Identify which cell holds the provided text, then report its (x, y) central coordinate. 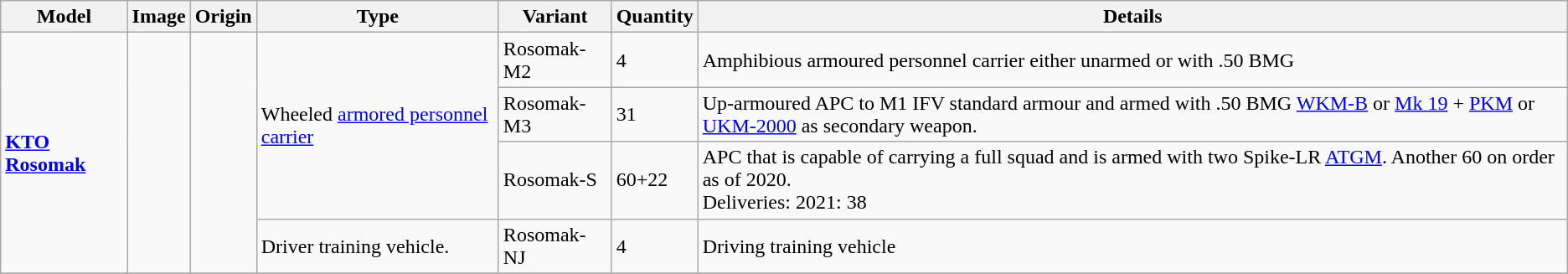
Image (159, 17)
Up-armoured APC to M1 IFV standard armour and armed with .50 BMG WKM-B or Mk 19 + PKM or UKM-2000 as secondary weapon. (1132, 114)
Driving training vehicle (1132, 246)
60+22 (655, 180)
Wheeled armored personnel carrier (377, 126)
Rosomak-S (554, 180)
Amphibious armoured personnel carrier either unarmed or with .50 BMG (1132, 60)
KTO Rosomak (64, 153)
Driver training vehicle. (377, 246)
Variant (554, 17)
Type (377, 17)
Model (64, 17)
Details (1132, 17)
Quantity (655, 17)
APC that is capable of carrying a full squad and is armed with two Spike-LR ATGM. Another 60 on order as of 2020.Deliveries: 2021: 38 (1132, 180)
Origin (223, 17)
Rosomak-M2 (554, 60)
31 (655, 114)
Rosomak-M3 (554, 114)
Rosomak-NJ (554, 246)
